Identify which cell holds the provided text, then report its [x, y] central coordinate. 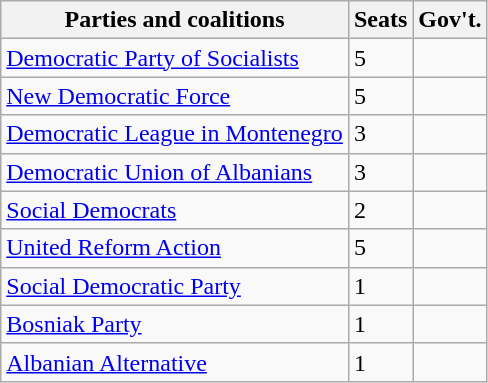
United Reform Action [175, 248]
Seats [380, 20]
Democratic Union of Albanians [175, 172]
Social Democrats [175, 210]
Democratic Party of Socialists [175, 58]
Democratic League in Montenegro [175, 134]
Bosniak Party [175, 324]
Social Democratic Party [175, 286]
Gov't. [450, 20]
New Democratic Force [175, 96]
2 [380, 210]
Albanian Alternative [175, 362]
Parties and coalitions [175, 20]
